Extract the [x, y] coordinate from the center of the cell holding the provided text.  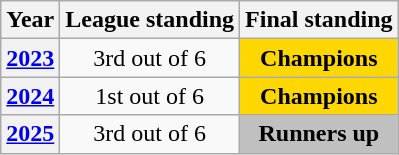
League standing [150, 20]
Runners up [319, 134]
1st out of 6 [150, 96]
Year [30, 20]
2025 [30, 134]
Final standing [319, 20]
2024 [30, 96]
2023 [30, 58]
